Identify which cell holds the provided text, then report its [X, Y] central coordinate. 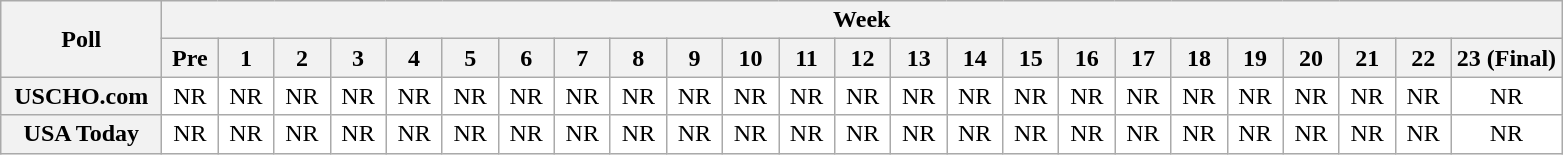
10 [750, 58]
15 [1031, 58]
9 [694, 58]
4 [414, 58]
7 [582, 58]
11 [806, 58]
Poll [82, 39]
22 [1423, 58]
3 [358, 58]
14 [975, 58]
8 [638, 58]
20 [1311, 58]
1 [246, 58]
2 [302, 58]
6 [526, 58]
USA Today [82, 134]
18 [1199, 58]
Pre [190, 58]
21 [1367, 58]
19 [1255, 58]
5 [470, 58]
23 (Final) [1506, 58]
12 [863, 58]
Week [862, 20]
USCHO.com [82, 96]
13 [919, 58]
17 [1143, 58]
16 [1087, 58]
